Provide the [x, y] coordinate of the cell's center where the given text is located.  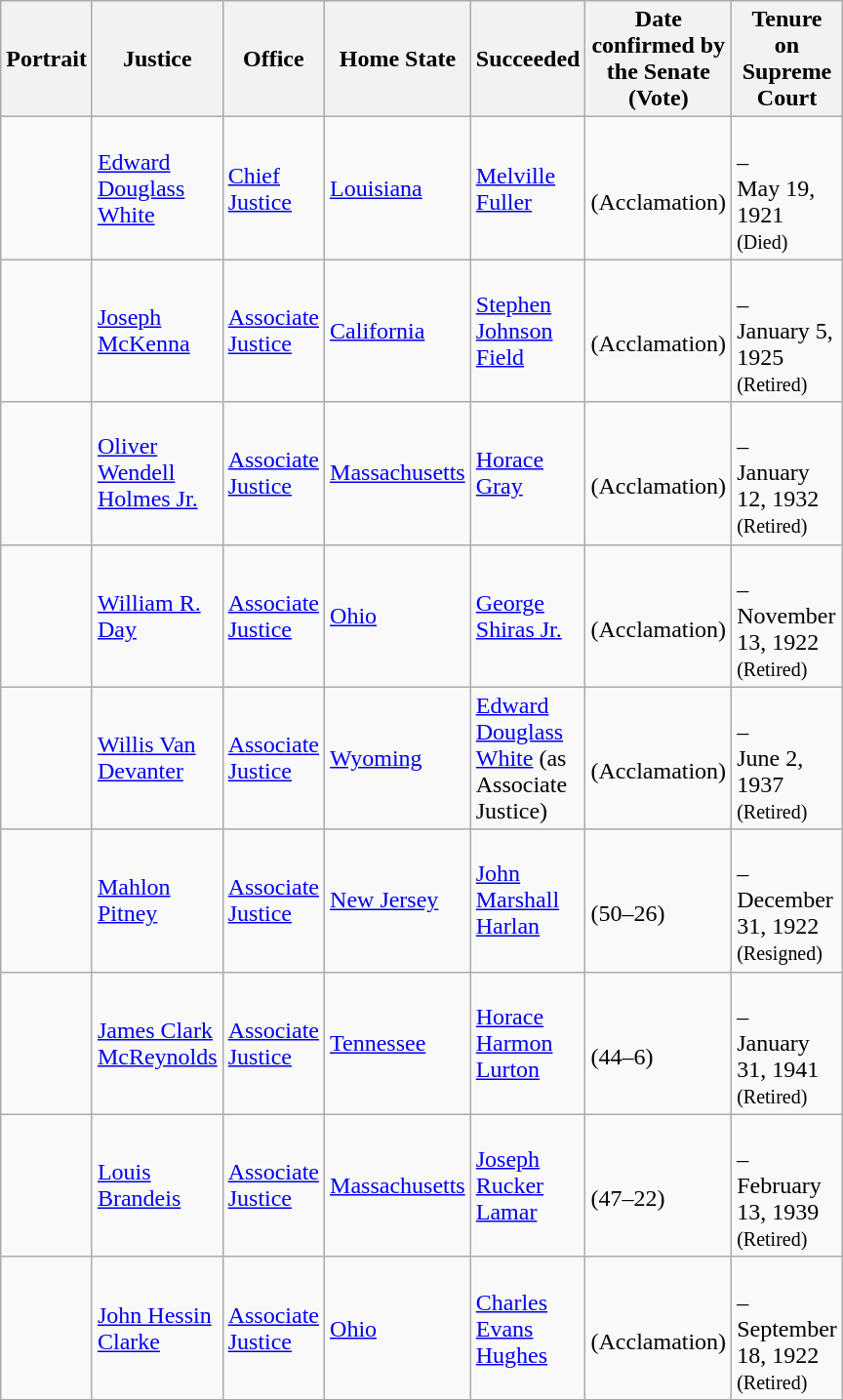
New Jersey [398, 900]
Date confirmed by the Senate(Vote) [659, 59]
Horace Harmon Lurton [528, 1043]
Horace Gray [528, 473]
–June 2, 1937(Retired) [787, 758]
Louis Brandeis [157, 1185]
Tennessee [398, 1043]
Succeeded [528, 59]
(50–26) [659, 900]
Edward Douglass White [157, 188]
Portrait [47, 59]
Joseph Rucker Lamar [528, 1185]
William R. Day [157, 616]
Joseph McKenna [157, 331]
Justice [157, 59]
James Clark McReynolds [157, 1043]
Louisiana [398, 188]
Wyoming [398, 758]
John Marshall Harlan [528, 900]
–November 13, 1922(Retired) [787, 616]
George Shiras Jr. [528, 616]
–December 31, 1922(Resigned) [787, 900]
Willis Van Devanter [157, 758]
–January 5, 1925(Retired) [787, 331]
Chief Justice [273, 188]
John Hessin Clarke [157, 1328]
–May 19, 1921(Died) [787, 188]
Charles Evans Hughes [528, 1328]
Tenure on Supreme Court [787, 59]
–January 31, 1941(Retired) [787, 1043]
Edward Douglass White (as Associate Justice) [528, 758]
Melville Fuller [528, 188]
Office [273, 59]
–September 18, 1922(Retired) [787, 1328]
Stephen Johnson Field [528, 331]
–February 13, 1939(Retired) [787, 1185]
Home State [398, 59]
–January 12, 1932(Retired) [787, 473]
(47–22) [659, 1185]
(44–6) [659, 1043]
Mahlon Pitney [157, 900]
Oliver Wendell Holmes Jr. [157, 473]
California [398, 331]
